Scan for the cell matching the given text and deliver its (X, Y) coordinate at center. 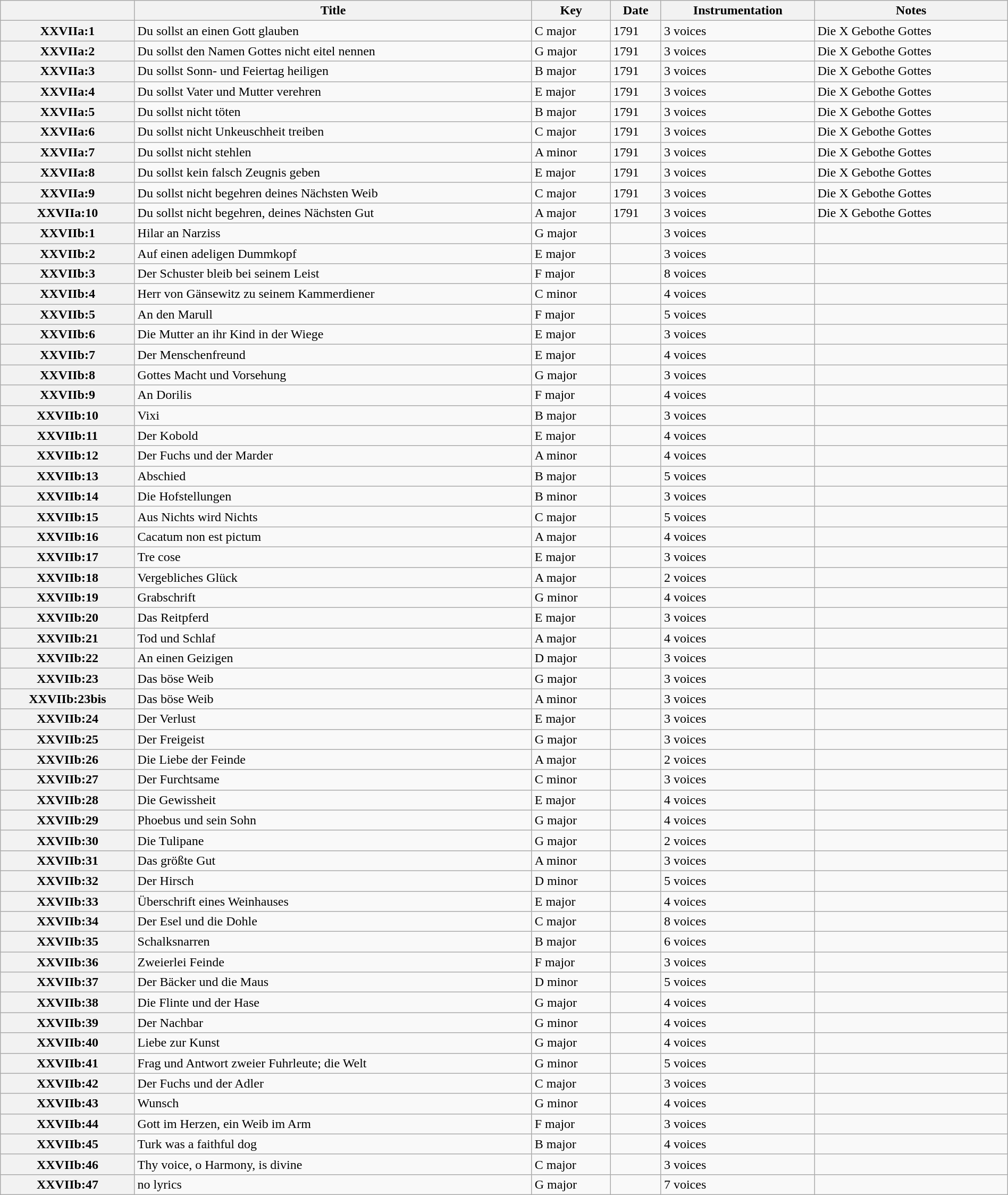
Du sollst an einen Gott glauben (333, 31)
Der Schuster bleib bei seinem Leist (333, 274)
XXVIIb:42 (68, 1083)
Du sollst nicht Unkeuschheit treiben (333, 132)
XXVIIb:28 (68, 800)
D major (571, 658)
7 voices (738, 1184)
Key (571, 11)
XXVIIa:2 (68, 51)
XXVIIb:39 (68, 1023)
XXVIIb:6 (68, 335)
no lyrics (333, 1184)
XXVIIb:18 (68, 577)
Der Furchtsame (333, 780)
Herr von Gänsewitz zu seinem Kammerdiener (333, 294)
Der Esel und die Dohle (333, 922)
XXVIIb:1 (68, 233)
Aus Nichts wird Nichts (333, 516)
XXVIIb:46 (68, 1164)
XXVIIb:8 (68, 375)
XXVIIb:23bis (68, 699)
Der Fuchs und der Adler (333, 1083)
XXVIIb:10 (68, 415)
XXVIIb:20 (68, 618)
XXVIIb:3 (68, 274)
XXVIIb:30 (68, 840)
XXVIIa:5 (68, 112)
XXVIIb:31 (68, 860)
Die Liebe der Feinde (333, 759)
XXVIIb:4 (68, 294)
Der Freigeist (333, 739)
Liebe zur Kunst (333, 1043)
Thy voice, o Harmony, is divine (333, 1164)
Tre cose (333, 557)
XXVIIb:21 (68, 638)
Abschied (333, 476)
Der Nachbar (333, 1023)
XXVIIb:2 (68, 254)
XXVIIa:8 (68, 172)
XXVIIb:35 (68, 942)
XXVIIb:12 (68, 456)
XXVIIb:19 (68, 598)
Gottes Macht und Vorsehung (333, 375)
Frag und Antwort zweier Fuhrleute; die Welt (333, 1063)
Cacatum non est pictum (333, 537)
Du sollst Vater und Mutter verehren (333, 91)
XXVIIb:43 (68, 1104)
Die Hofstellungen (333, 496)
An einen Geizigen (333, 658)
Vergebliches Glück (333, 577)
XXVIIb:22 (68, 658)
XXVIIb:15 (68, 516)
Phoebus und sein Sohn (333, 820)
XXVIIb:26 (68, 759)
Du sollst den Namen Gottes nicht eitel nennen (333, 51)
B minor (571, 496)
XXVIIb:41 (68, 1063)
Du sollst nicht begehren deines Nächsten Weib (333, 193)
XXVIIb:14 (68, 496)
XXVIIb:5 (68, 314)
XXVIIb:45 (68, 1144)
XXVIIb:47 (68, 1184)
Notes (911, 11)
XXVIIa:7 (68, 152)
XXVIIb:34 (68, 922)
XXVIIb:40 (68, 1043)
Du sollst nicht begehren, deines Nächsten Gut (333, 213)
Gott im Herzen, ein Weib im Arm (333, 1124)
XXVIIb:37 (68, 982)
Zweierlei Feinde (333, 962)
Grabschrift (333, 598)
Der Verlust (333, 719)
XXVIIb:16 (68, 537)
XXVIIb:9 (68, 395)
Du sollst Sonn- und Feiertag heiligen (333, 71)
Die Tulipane (333, 840)
XXVIIa:1 (68, 31)
XXVIIb:36 (68, 962)
Du sollst nicht töten (333, 112)
Wunsch (333, 1104)
Du sollst nicht stehlen (333, 152)
Der Hirsch (333, 881)
XXVIIb:25 (68, 739)
Überschrift eines Weinhauses (333, 901)
Schalksnarren (333, 942)
An Dorilis (333, 395)
Du sollst kein falsch Zeugnis geben (333, 172)
Date (636, 11)
XXVIIb:33 (68, 901)
Die Gewissheit (333, 800)
Turk was a faithful dog (333, 1144)
XXVIIb:24 (68, 719)
An den Marull (333, 314)
Der Fuchs und der Marder (333, 456)
Das Reitpferd (333, 618)
XXVIIa:9 (68, 193)
6 voices (738, 942)
XXVIIa:10 (68, 213)
XXVIIb:38 (68, 1002)
Vixi (333, 415)
XXVIIb:32 (68, 881)
XXVIIb:44 (68, 1124)
Die Mutter an ihr Kind in der Wiege (333, 335)
Tod und Schlaf (333, 638)
XXVIIa:4 (68, 91)
Instrumentation (738, 11)
Der Menschenfreund (333, 355)
XXVIIa:6 (68, 132)
Title (333, 11)
Der Kobold (333, 436)
Die Flinte und der Hase (333, 1002)
XXVIIb:11 (68, 436)
XXVIIb:17 (68, 557)
XXVIIb:13 (68, 476)
XXVIIa:3 (68, 71)
Hilar an Narziss (333, 233)
Das größte Gut (333, 860)
XXVIIb:27 (68, 780)
XXVIIb:23 (68, 679)
XXVIIb:29 (68, 820)
Der Bäcker und die Maus (333, 982)
Auf einen adeligen Dummkopf (333, 254)
XXVIIb:7 (68, 355)
